Provide the [X, Y] coordinate of the cell's center where the given text is located.  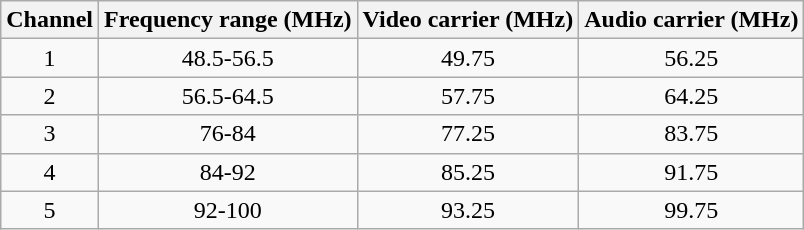
5 [50, 210]
49.75 [468, 58]
57.75 [468, 96]
Frequency range (MHz) [228, 20]
56.25 [692, 58]
83.75 [692, 134]
56.5-64.5 [228, 96]
Audio carrier (MHz) [692, 20]
1 [50, 58]
3 [50, 134]
77.25 [468, 134]
92-100 [228, 210]
99.75 [692, 210]
93.25 [468, 210]
84-92 [228, 172]
91.75 [692, 172]
85.25 [468, 172]
4 [50, 172]
48.5-56.5 [228, 58]
64.25 [692, 96]
Channel [50, 20]
76-84 [228, 134]
Video carrier (MHz) [468, 20]
2 [50, 96]
